Capture the cell that displays the provided text and extract its [X, Y] central coordinate. 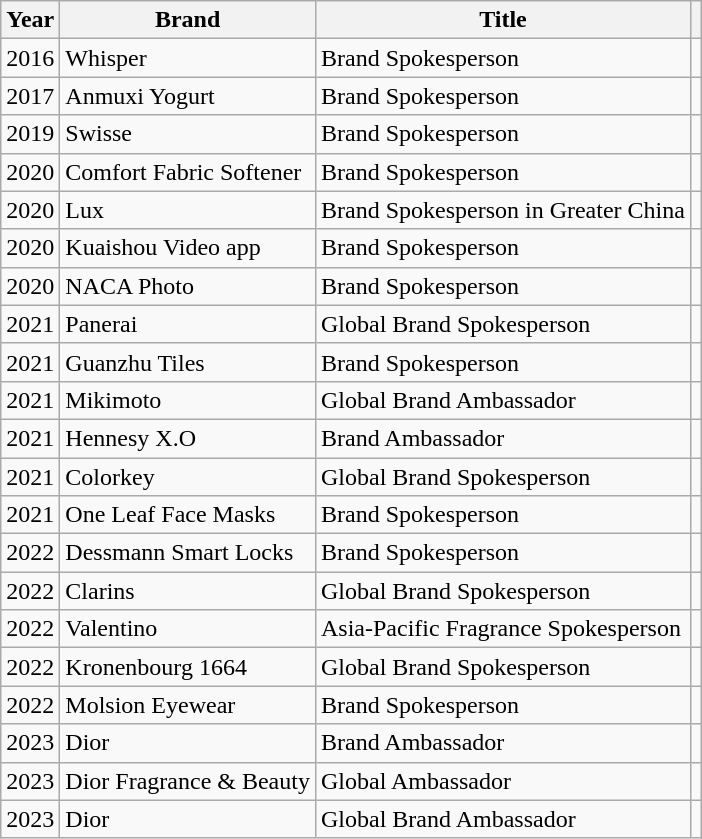
Anmuxi Yogurt [188, 96]
Dior Fragrance & Beauty [188, 781]
Kronenbourg 1664 [188, 667]
Comfort Fabric Softener [188, 172]
Valentino [188, 629]
Asia-Pacific Fragrance Spokesperson [502, 629]
Brand [188, 20]
2016 [30, 58]
One Leaf Face Masks [188, 515]
NACA Photo [188, 286]
Molsion Eyewear [188, 705]
Hennesy X.O [188, 438]
Kuaishou Video app [188, 248]
Year [30, 20]
Swisse [188, 134]
2019 [30, 134]
Mikimoto [188, 400]
Guanzhu Tiles [188, 362]
Clarins [188, 591]
Colorkey [188, 477]
Brand Spokesperson in Greater China [502, 210]
Global Ambassador [502, 781]
Lux [188, 210]
Dessmann Smart Locks [188, 553]
Whisper [188, 58]
Title [502, 20]
Panerai [188, 324]
2017 [30, 96]
